Search for the cell housing the specified text and yield its (X, Y) center coordinate. 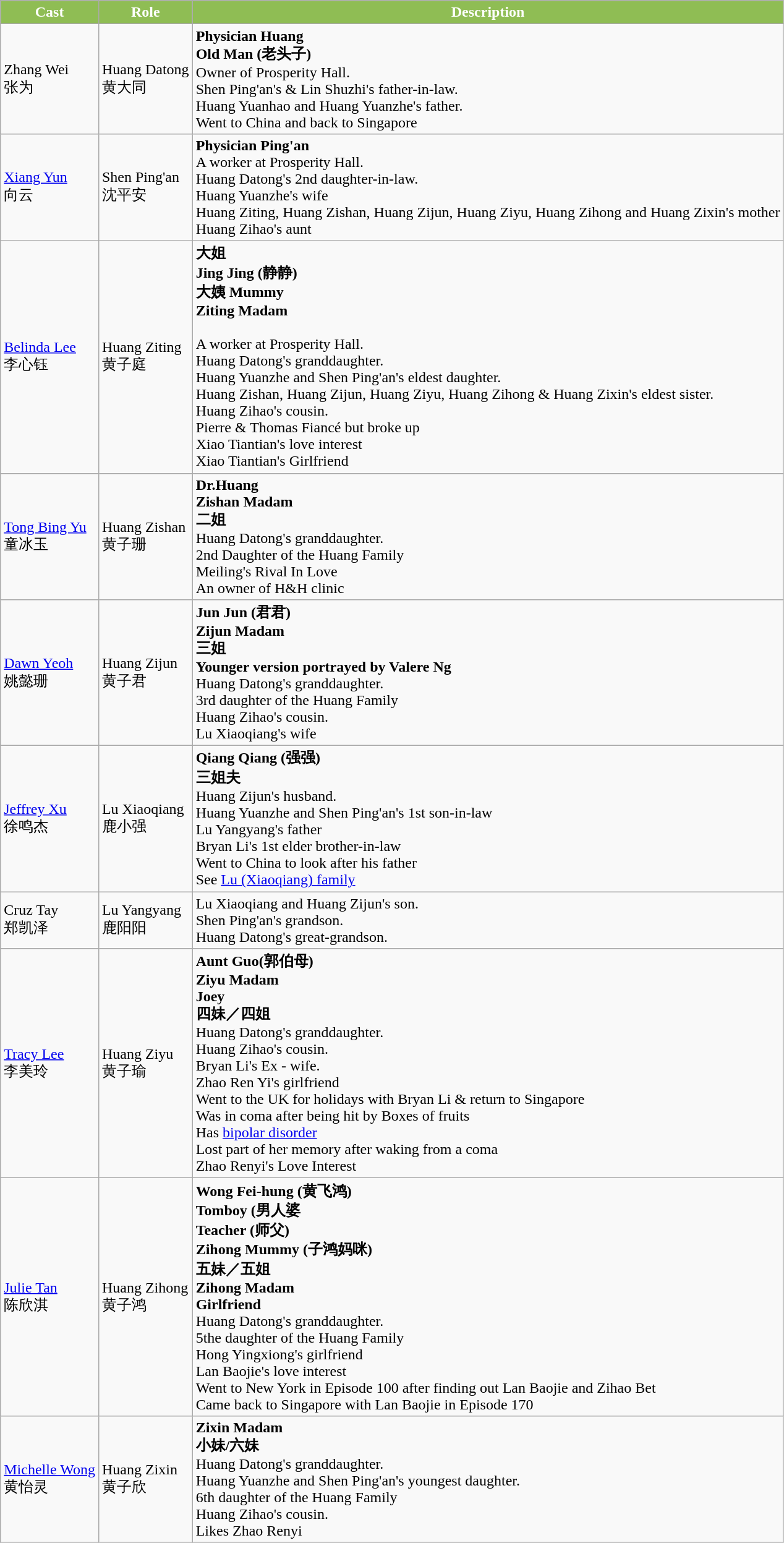
Belinda Lee 李心钰 (49, 357)
Tong Bing Yu 童冰玉 (49, 537)
Dawn Yeoh 姚懿珊 (49, 673)
Shen Ping'an 沈平安 (145, 187)
Dr.Huang Zishan Madam 二姐Huang Datong's granddaughter. 2nd Daughter of the Huang Family Meiling's Rival In LoveAn owner of H&H clinic (488, 537)
Huang Datong 黄大同 (145, 79)
Michelle Wong 黄怡灵 (49, 1479)
Lu Yangyang 鹿阳阳 (145, 920)
Julie Tan 陈欣淇 (49, 1297)
Huang Ziyu 黄子瑜 (145, 1064)
Lu Xiaoqiang and Huang Zijun's son. Shen Ping'an's grandson. Huang Datong's great-grandson. (488, 920)
Huang Zishan 黄子珊 (145, 537)
Role (145, 12)
Tracy Lee 李美玲 (49, 1064)
Cast (49, 12)
Huang Zijun 黄子君 (145, 673)
Huang Zihong 黄子鸿 (145, 1297)
Xiang Yun 向云 (49, 187)
Zhang Wei 张为 (49, 79)
Huang Zixin 黄子欣 (145, 1479)
Huang Ziting 黄子庭 (145, 357)
Jeffrey Xu 徐鸣杰 (49, 819)
Cruz Tay 郑凯泽 (49, 920)
Description (488, 12)
Lu Xiaoqiang 鹿小强 (145, 819)
